Pinpoint the cell where the given text exists, returning its [x, y] midpoint coordinate. 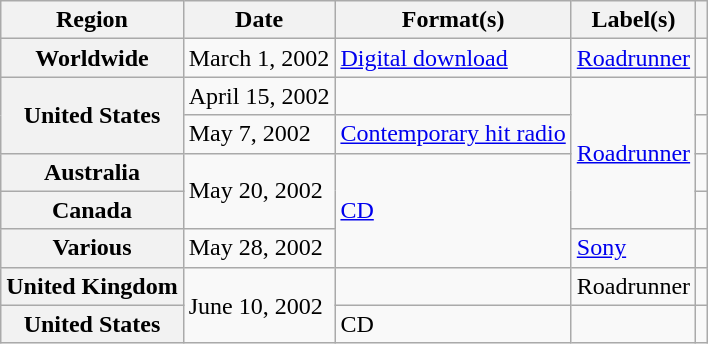
Region [92, 20]
Australia [92, 172]
Various [92, 248]
May 28, 2002 [259, 248]
March 1, 2002 [259, 58]
Canada [92, 210]
Date [259, 20]
Digital download [453, 58]
June 10, 2002 [259, 305]
Sony [633, 248]
May 7, 2002 [259, 134]
April 15, 2002 [259, 96]
Worldwide [92, 58]
Label(s) [633, 20]
Format(s) [453, 20]
May 20, 2002 [259, 191]
Contemporary hit radio [453, 134]
United Kingdom [92, 286]
